Detect which cell encompasses the target text, then output its (x, y) center coordinate. 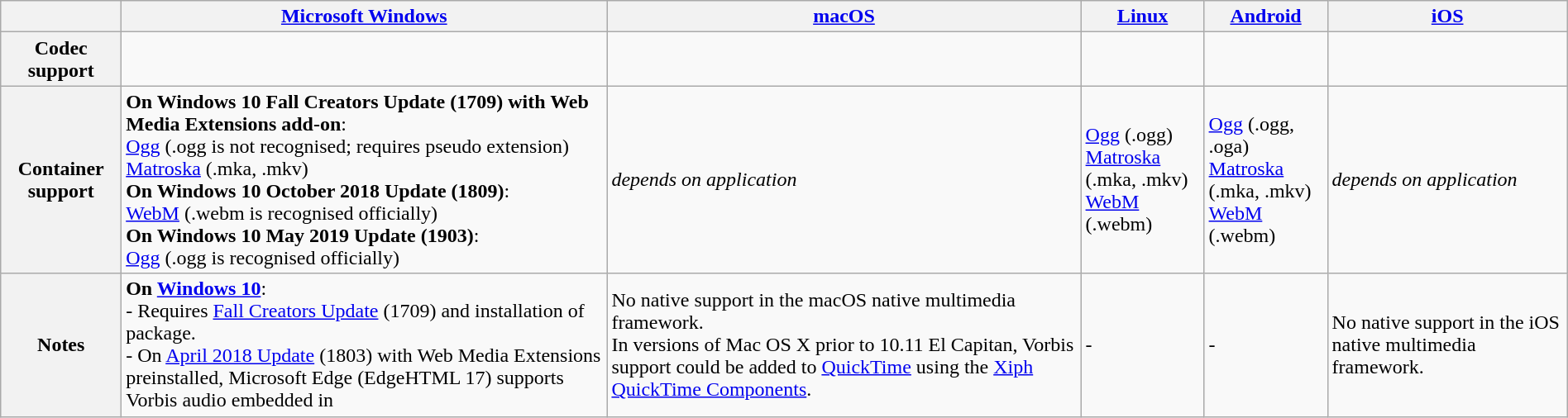
Ogg (.ogg) Matroska (.mka, .mkv) WebM (.webm) (1143, 180)
iOS (1447, 17)
Codec support (61, 59)
Android (1265, 17)
Ogg (.ogg, .oga) Matroska (.mka, .mkv) WebM (.webm) (1265, 180)
macOS (844, 17)
Microsoft Windows (364, 17)
Linux (1143, 17)
Notes (61, 345)
No native support in the iOS native multimedia framework. (1447, 345)
Container support (61, 180)
